Find where the given text appears and provide that cell's center as (X, Y) coordinate. 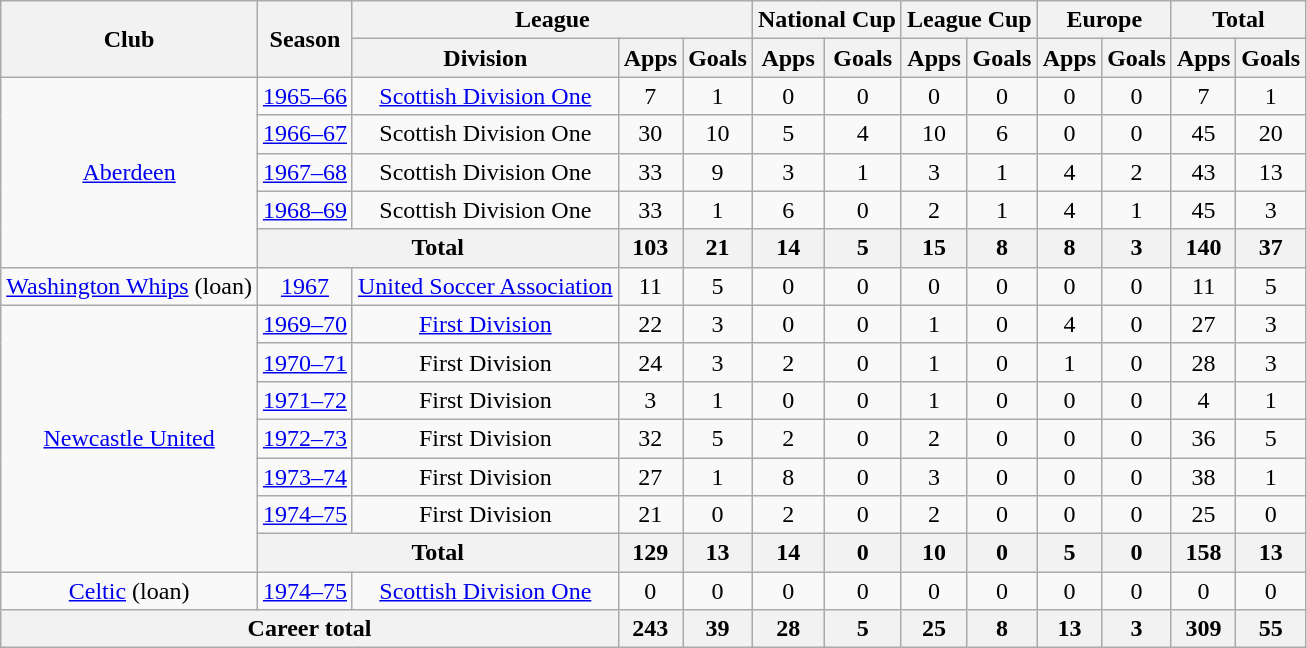
League (552, 20)
United Soccer Association (485, 286)
103 (650, 248)
140 (1203, 248)
30 (650, 134)
Celtic (loan) (130, 591)
1967–68 (304, 172)
Season (304, 39)
37 (1271, 248)
55 (1271, 629)
9 (718, 172)
Washington Whips (loan) (130, 286)
1965–66 (304, 96)
National Cup (826, 20)
1972–73 (304, 438)
1966–67 (304, 134)
24 (650, 362)
1969–70 (304, 324)
39 (718, 629)
309 (1203, 629)
1970–71 (304, 362)
32 (650, 438)
43 (1203, 172)
Europe (1104, 20)
1968–69 (304, 210)
1971–72 (304, 400)
38 (1203, 477)
20 (1271, 134)
League Cup (969, 20)
Aberdeen (130, 172)
Club (130, 39)
15 (934, 248)
22 (650, 324)
243 (650, 629)
158 (1203, 553)
Division (485, 58)
36 (1203, 438)
Newcastle United (130, 438)
129 (650, 553)
1973–74 (304, 477)
Career total (310, 629)
1967 (304, 286)
